Capture the cell that displays the provided text and extract its (X, Y) central coordinate. 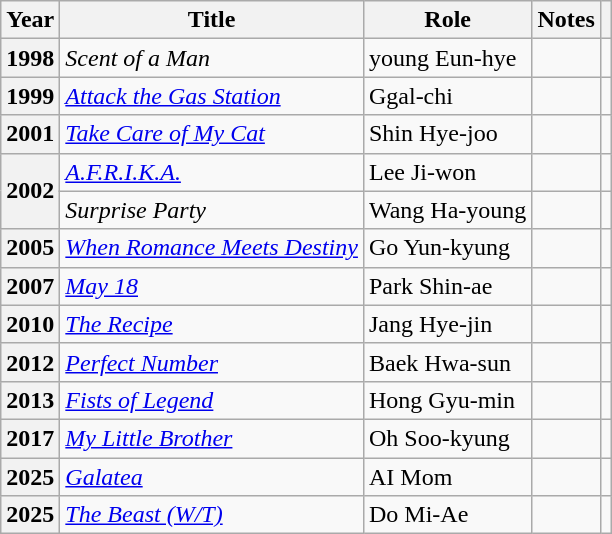
Do Mi-Ae (447, 515)
Shin Hye-joo (447, 134)
2013 (30, 400)
young Eun-hye (447, 58)
1998 (30, 58)
2005 (30, 248)
Role (447, 20)
Notes (566, 20)
2010 (30, 324)
Go Yun-kyung (447, 248)
2001 (30, 134)
My Little Brother (212, 438)
Hong Gyu-min (447, 400)
2002 (30, 191)
2007 (30, 286)
Baek Hwa-sun (447, 362)
The Beast (W/T) (212, 515)
A.F.R.I.K.A. (212, 172)
May 18 (212, 286)
Jang Hye-jin (447, 324)
Year (30, 20)
Surprise Party (212, 210)
Lee Ji-won (447, 172)
Ggal-chi (447, 96)
Oh Soo-kyung (447, 438)
Galatea (212, 477)
Take Care of My Cat (212, 134)
Scent of a Man (212, 58)
2017 (30, 438)
Park Shin-ae (447, 286)
Fists of Legend (212, 400)
Attack the Gas Station (212, 96)
Perfect Number (212, 362)
Title (212, 20)
AI Mom (447, 477)
The Recipe (212, 324)
1999 (30, 96)
When Romance Meets Destiny (212, 248)
2012 (30, 362)
Wang Ha-young (447, 210)
